Scan for the cell matching the given text and deliver its [x, y] coordinate at center. 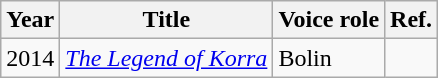
Year [30, 20]
Bolin [329, 58]
2014 [30, 58]
Ref. [412, 20]
The Legend of Korra [166, 58]
Title [166, 20]
Voice role [329, 20]
